Find where the given text appears and provide that cell's center as [X, Y] coordinate. 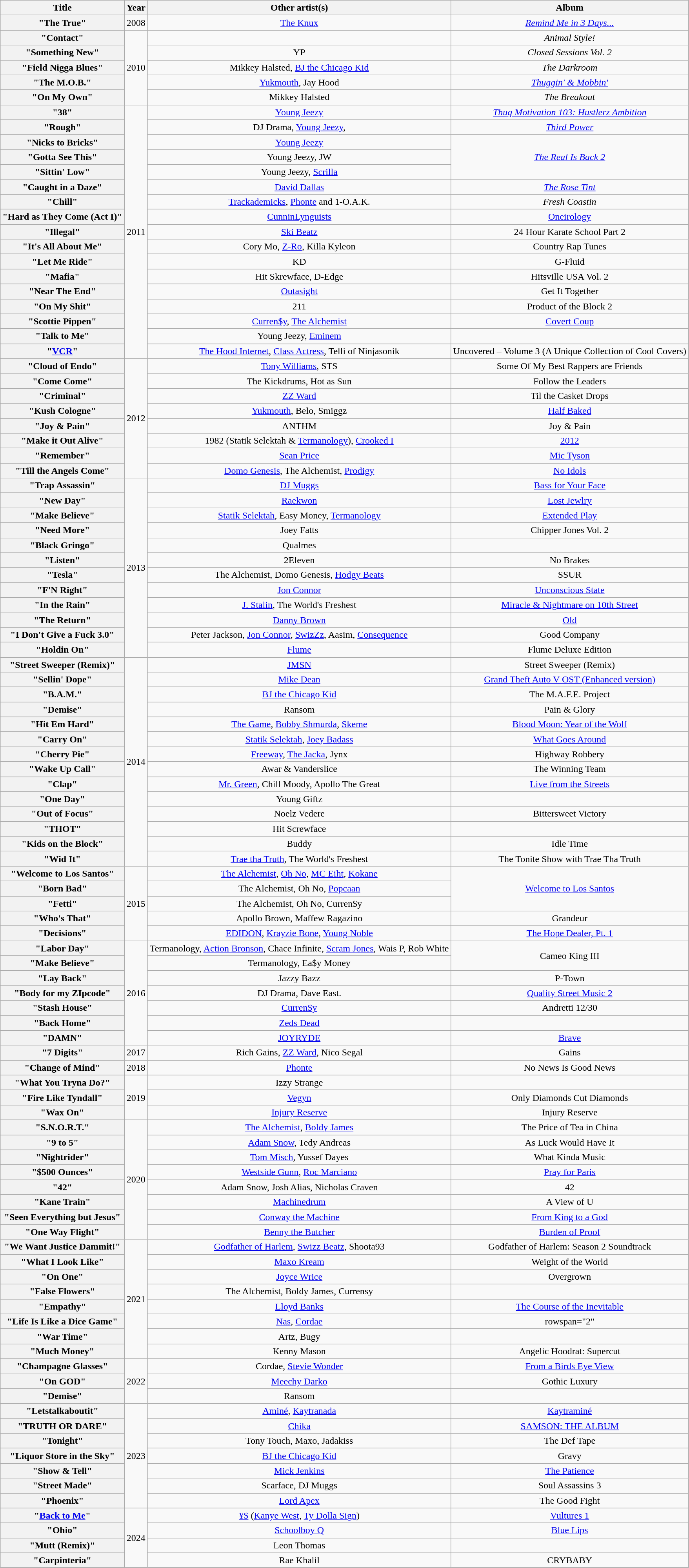
Young Jeezy, Eminem [299, 336]
The Kickdrums, Hot as Sun [299, 381]
"Welcome to Los Santos" [63, 873]
Yukmouth, Belo, Smiggz [299, 411]
Title [63, 8]
Schoolboy Q [299, 1530]
Miracle & Nightmare on 10th Street [569, 605]
Machinedrum [299, 1202]
"War Time" [63, 1336]
No Brakes [569, 560]
Awar & Vanderslice [299, 769]
"Who's That" [63, 919]
"We Want Justice Dammit!" [63, 1247]
"Ohio" [63, 1530]
Domo Genesis, The Alchemist, Prodigy [299, 471]
211 [299, 306]
"B.A.M." [63, 695]
"It's All About Me" [63, 247]
Benny the Butcher [299, 1232]
"Lay Back" [63, 978]
"Letstalkaboutit" [63, 1411]
Gravy [569, 1456]
Young Giftz [299, 799]
"7 Digits" [63, 1053]
EDIDON, Krayzie Bone, Young Noble [299, 933]
"Tesla" [63, 575]
"Fetti" [63, 903]
Grand Theft Auto V OST (Enhanced version) [569, 680]
Cordae, Stevie Wonder [299, 1366]
"Let Me Ride" [63, 262]
Zeds Dead [299, 1023]
Termanology, Ea$y Money [299, 963]
"Listen" [63, 560]
"Till the Angels Come" [63, 471]
Bittersweet Victory [569, 814]
Hitsville USA Vol. 2 [569, 276]
2Eleven [299, 560]
Nas, Cordae [299, 1321]
"Born Bad" [63, 888]
"Black Gringo" [63, 545]
Joy & Pain [569, 426]
The Alchemist, Boldy James, Currensy [299, 1292]
"Much Money" [63, 1351]
2008 [136, 23]
Jazzy Bazz [299, 978]
SSUR [569, 575]
"Nicks to Bricks" [63, 142]
Live from the Streets [569, 784]
Album [569, 8]
Lost Jewlry [569, 500]
"VCR" [63, 351]
"Illegal" [63, 232]
"Chill" [63, 202]
"Mutt (Remix)" [63, 1545]
Angelic Hoodrat: Supercut [569, 1351]
Mick Jenkins [299, 1471]
"Liquor Store in the Sky" [63, 1456]
Young Jeezy, JW [299, 157]
Half Baked [569, 411]
"Clap" [63, 784]
Uncovered – Volume 3 (A Unique Collection of Cool Covers) [569, 351]
"I Don't Give a Fuck 3.0" [63, 635]
DJ Muggs [299, 486]
Year [136, 8]
"38" [63, 112]
ZZ Ward [299, 396]
Closed Sessions Vol. 2 [569, 53]
"The Return" [63, 620]
From King to a God [569, 1217]
The Winning Team [569, 769]
"Need More" [63, 530]
"Street Sweeper (Remix)" [63, 665]
2017 [136, 1053]
"On GOD" [63, 1381]
"DAMN" [63, 1038]
2018 [136, 1068]
Vegyn [299, 1097]
Mikkey Halsted [299, 97]
Statik Selektah, Joey Badass [299, 739]
What Kinda Music [569, 1157]
rowspan="2" [569, 1321]
Idle Time [569, 844]
Trae tha Truth, The World's Freshest [299, 859]
Godfather of Harlem: Season 2 Soundtrack [569, 1247]
Gains [569, 1053]
"Sittin' Low" [63, 172]
"Mafia" [63, 276]
"Fire Like Tyndall" [63, 1097]
"Make it Out Alive" [63, 441]
Termanology, Action Bronson, Chace Infinite, Scram Jones, Wais P, Rob White [299, 948]
G-Fluid [569, 262]
"Stash House" [63, 1008]
Danny Brown [299, 620]
Flume Deluxe Edition [569, 649]
"Decisions" [63, 933]
Remind Me in 3 Days... [569, 23]
Noelz Vedere [299, 814]
"Field Nigga Blues" [63, 67]
"Tonight" [63, 1441]
"New Day" [63, 500]
"The M.O.B." [63, 82]
The Rose Tint [569, 187]
2016 [136, 993]
Burden of Proof [569, 1232]
The M.A.F.E. Project [569, 695]
Country Rap Tunes [569, 247]
"Labor Day" [63, 948]
Joyce Wrice [299, 1277]
Oneirology [569, 217]
Andretti 12/30 [569, 1008]
"In the Rain" [63, 605]
Chipper Jones Vol. 2 [569, 530]
Conway the Machine [299, 1217]
Follow the Leaders [569, 381]
2013 [136, 568]
Adam Snow, Tedy Andreas [299, 1142]
Other artist(s) [299, 8]
"What I Look Like" [63, 1262]
"One Day" [63, 799]
The Real Is Back 2 [569, 157]
The Alchemist, Domo Genesis, Hodgy Beats [299, 575]
Grandeur [569, 919]
Bass for Your Face [569, 486]
Covert Coup [569, 321]
"Empathy" [63, 1306]
The Hood Internet, Class Actress, Telli of Ninjasonik [299, 351]
Blue Lips [569, 1530]
Lord Apex [299, 1501]
Cameo King III [569, 956]
"Back Home" [63, 1023]
Old [569, 620]
"One Way Flight" [63, 1232]
2023 [136, 1456]
"F'N Right" [63, 590]
Maxo Kream [299, 1262]
"Carry On" [63, 739]
Westside Gunn, Roc Marciano [299, 1172]
SAMSON: THE ALBUM [569, 1426]
"Joy & Pain" [63, 426]
"Hit Em Hard" [63, 724]
Yukmouth, Jay Hood [299, 82]
"On My Own" [63, 97]
"On My Shit" [63, 306]
"Hard as They Come (Act I)" [63, 217]
"THOT" [63, 829]
"Show & Tell" [63, 1471]
Vultures 1 [569, 1515]
Adam Snow, Josh Alias, Nicholas Craven [299, 1187]
Pray for Paris [569, 1172]
"Holdin On" [63, 649]
Brave [569, 1038]
Welcome to Los Santos [569, 888]
"Talk to Me" [63, 336]
2024 [136, 1538]
No News Is Good News [569, 1068]
"Contact" [63, 38]
J. Stalin, The World's Freshest [299, 605]
"Caught in a Daze" [63, 187]
Extended Play [569, 515]
Weight of the World [569, 1262]
Rae Khalil [299, 1560]
Curren$y, The Alchemist [299, 321]
From a Birds Eye View [569, 1366]
Godfather of Harlem, Swizz Beatz, Shoota93 [299, 1247]
"Wid It" [63, 859]
Meechy Darko [299, 1381]
"Cloud of Endo" [63, 366]
Product of the Block 2 [569, 306]
Only Diamonds Cut Diamonds [569, 1097]
2010 [136, 67]
"Near The End" [63, 291]
"False Flowers" [63, 1292]
The Alchemist, Oh No, Popcaan [299, 888]
"Phoenix" [63, 1501]
"Kane Train" [63, 1202]
Artz, Bugy [299, 1336]
CRYBABY [569, 1560]
Aminé, Kaytranada [299, 1411]
Mike Dean [299, 680]
Til the Casket Drops [569, 396]
Good Company [569, 635]
2011 [136, 231]
What Goes Around [569, 739]
"The True" [63, 23]
"Out of Focus" [63, 814]
1982 (Statik Selektah & Termanology), Crooked I [299, 441]
Mr. Green, Chill Moody, Apollo The Great [299, 784]
Mikkey Halsted, BJ the Chicago Kid [299, 67]
David Dallas [299, 187]
"Champagne Glasses" [63, 1366]
2021 [136, 1299]
Blood Moon: Year of the Wolf [569, 724]
2020 [136, 1179]
Lloyd Banks [299, 1306]
2019 [136, 1097]
Young Jeezy, Scrilla [299, 172]
"Wax On" [63, 1112]
Jon Connor [299, 590]
The Game, Bobby Shmurda, Skeme [299, 724]
Third Power [569, 127]
Thug Motivation 103: Hustlerz Ambition [569, 112]
"Body for my ZIpcode" [63, 993]
"Life Is Like a Dice Game" [63, 1321]
The Alchemist, Oh No, Curren$y [299, 903]
Animal Style! [569, 38]
Leon Thomas [299, 1545]
Freeway, The Jacka, Jynx [299, 754]
"Seen Everything but Jesus" [63, 1217]
Hit Skrewface, D-Edge [299, 276]
JOYRYDE [299, 1038]
Soul Assassins 3 [569, 1486]
JMSN [299, 665]
"Scottie Pippen" [63, 321]
"Gotta See This" [63, 157]
Buddy [299, 844]
Street Sweeper (Remix) [569, 665]
Gothic Luxury [569, 1381]
The Course of the Inevitable [569, 1306]
Chika [299, 1426]
Fresh Coastin [569, 202]
Outasight [299, 291]
"9 to 5" [63, 1142]
Flume [299, 649]
Izzy Strange [299, 1082]
Thuggin' & Mobbin' [569, 82]
Raekwon [299, 500]
"Remember" [63, 456]
"Cherry Pie" [63, 754]
Cory Mo, Z-Ro, Killa Kyleon [299, 247]
Joey Fatts [299, 530]
Statik Selektah, Easy Money, Termanology [299, 515]
"Rough" [63, 127]
"What You Tryna Do?" [63, 1082]
Tony Williams, STS [299, 366]
Get It Together [569, 291]
No Idols [569, 471]
Hit Screwface [299, 829]
2022 [136, 1381]
The Good Fight [569, 1501]
The Alchemist, Boldy James [299, 1127]
"On One" [63, 1277]
A View of U [569, 1202]
DJ Drama, Dave East. [299, 993]
KD [299, 262]
DJ Drama, Young Jeezy, [299, 127]
"Come Come" [63, 381]
"Criminal" [63, 396]
Overgrown [569, 1277]
Kenny Mason [299, 1351]
Tony Touch, Maxo, Jadakiss [299, 1441]
Apollo Brown, Maffew Ragazino [299, 919]
Curren$y [299, 1008]
"Trap Assassin" [63, 486]
"Wake Up Call" [63, 769]
The Knux [299, 23]
The Price of Tea in China [569, 1127]
Highway Robbery [569, 754]
Mic Tyson [569, 456]
Trackademicks, Phonte and 1-O.A.K. [299, 202]
Pain & Glory [569, 709]
The Hope Dealer, Pt. 1 [569, 933]
The Def Tape [569, 1441]
"Kids on the Block" [63, 844]
24 Hour Karate School Part 2 [569, 232]
Rich Gains, ZZ Ward, Nico Segal [299, 1053]
"42" [63, 1187]
P-Town [569, 978]
42 [569, 1187]
2014 [136, 762]
The Darkroom [569, 67]
The Breakout [569, 97]
The Tonite Show with Trae Tha Truth [569, 859]
Sean Price [299, 456]
Scarface, DJ Muggs [299, 1486]
"$500 Ounces" [63, 1172]
ANTHM [299, 426]
Unconscious State [569, 590]
Peter Jackson, Jon Connor, SwizZz, Aasim, Consequence [299, 635]
"Back to Me" [63, 1515]
"TRUTH OR DARE" [63, 1426]
"S.N.O.R.T." [63, 1127]
Quality Street Music 2 [569, 993]
Some Of My Best Rappers are Friends [569, 366]
Ski Beatz [299, 232]
"Carpinteria" [63, 1560]
Qualmes [299, 545]
2015 [136, 903]
¥$ (Kanye West, Ty Dolla Sign) [299, 1515]
"Change of Mind" [63, 1068]
Tom Misch, Yussef Dayes [299, 1157]
"Nightrider" [63, 1157]
Kaytraminé [569, 1411]
Phonte [299, 1068]
As Luck Would Have It [569, 1142]
YP [299, 53]
The Patience [569, 1471]
"Kush Cologne" [63, 411]
CunninLynguists [299, 217]
The Alchemist, Oh No, MC Eiht, Kokane [299, 873]
"Something New" [63, 53]
"Street Made" [63, 1486]
"Sellin' Dope" [63, 680]
